Scan for the cell matching the given text and deliver its [x, y] coordinate at center. 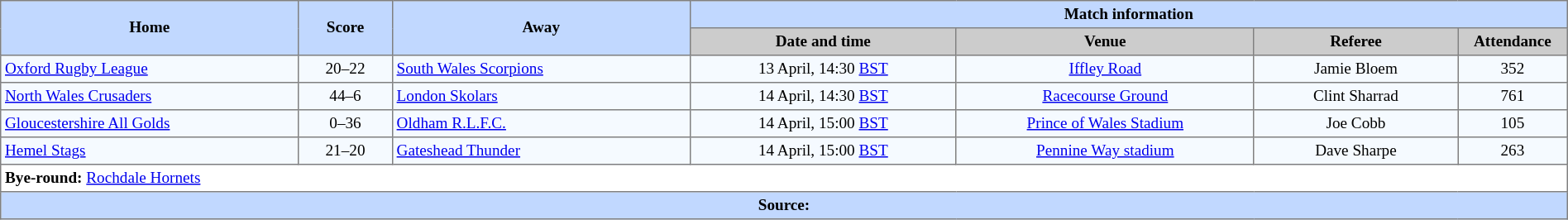
Attendance [1513, 41]
Match information [1128, 15]
Oldham R.L.F.C. [541, 124]
Source: [784, 205]
Dave Sharpe [1355, 151]
761 [1513, 96]
Joe Cobb [1355, 124]
Gateshead Thunder [541, 151]
352 [1513, 69]
Referee [1355, 41]
105 [1513, 124]
263 [1513, 151]
Oxford Rugby League [150, 69]
London Skolars [541, 96]
Jamie Bloem [1355, 69]
13 April, 14:30 BST [823, 69]
44–6 [346, 96]
Score [346, 28]
Prince of Wales Stadium [1105, 124]
Home [150, 28]
14 April, 14:30 BST [823, 96]
Racecourse Ground [1105, 96]
Iffley Road [1105, 69]
Gloucestershire All Golds [150, 124]
South Wales Scorpions [541, 69]
North Wales Crusaders [150, 96]
21–20 [346, 151]
0–36 [346, 124]
Clint Sharrad [1355, 96]
20–22 [346, 69]
Hemel Stags [150, 151]
Pennine Way stadium [1105, 151]
Away [541, 28]
Bye-round: Rochdale Hornets [784, 179]
Date and time [823, 41]
Venue [1105, 41]
